Find where the given text appears and provide that cell's center as [x, y] coordinate. 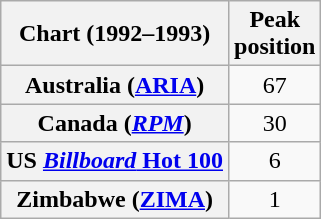
67 [275, 85]
30 [275, 123]
6 [275, 161]
Zimbabwe (ZIMA) [115, 199]
Australia (ARIA) [115, 85]
Peakposition [275, 34]
Chart (1992–1993) [115, 34]
Canada (RPM) [115, 123]
1 [275, 199]
US Billboard Hot 100 [115, 161]
